Return (x, y) of the center of cell containing provided text 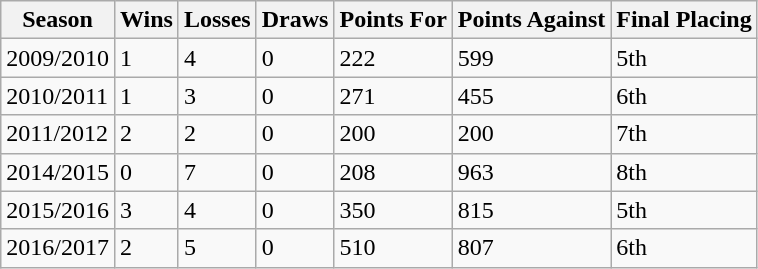
510 (393, 248)
815 (531, 210)
807 (531, 248)
455 (531, 96)
2015/2016 (58, 210)
208 (393, 172)
2014/2015 (58, 172)
5 (217, 248)
2009/2010 (58, 58)
Season (58, 20)
599 (531, 58)
2011/2012 (58, 134)
7th (684, 134)
Wins (146, 20)
7 (217, 172)
2010/2011 (58, 96)
Points For (393, 20)
963 (531, 172)
Losses (217, 20)
271 (393, 96)
Final Placing (684, 20)
Points Against (531, 20)
2016/2017 (58, 248)
8th (684, 172)
222 (393, 58)
Draws (295, 20)
350 (393, 210)
